Detect which cell encompasses the target text, then output its (X, Y) center coordinate. 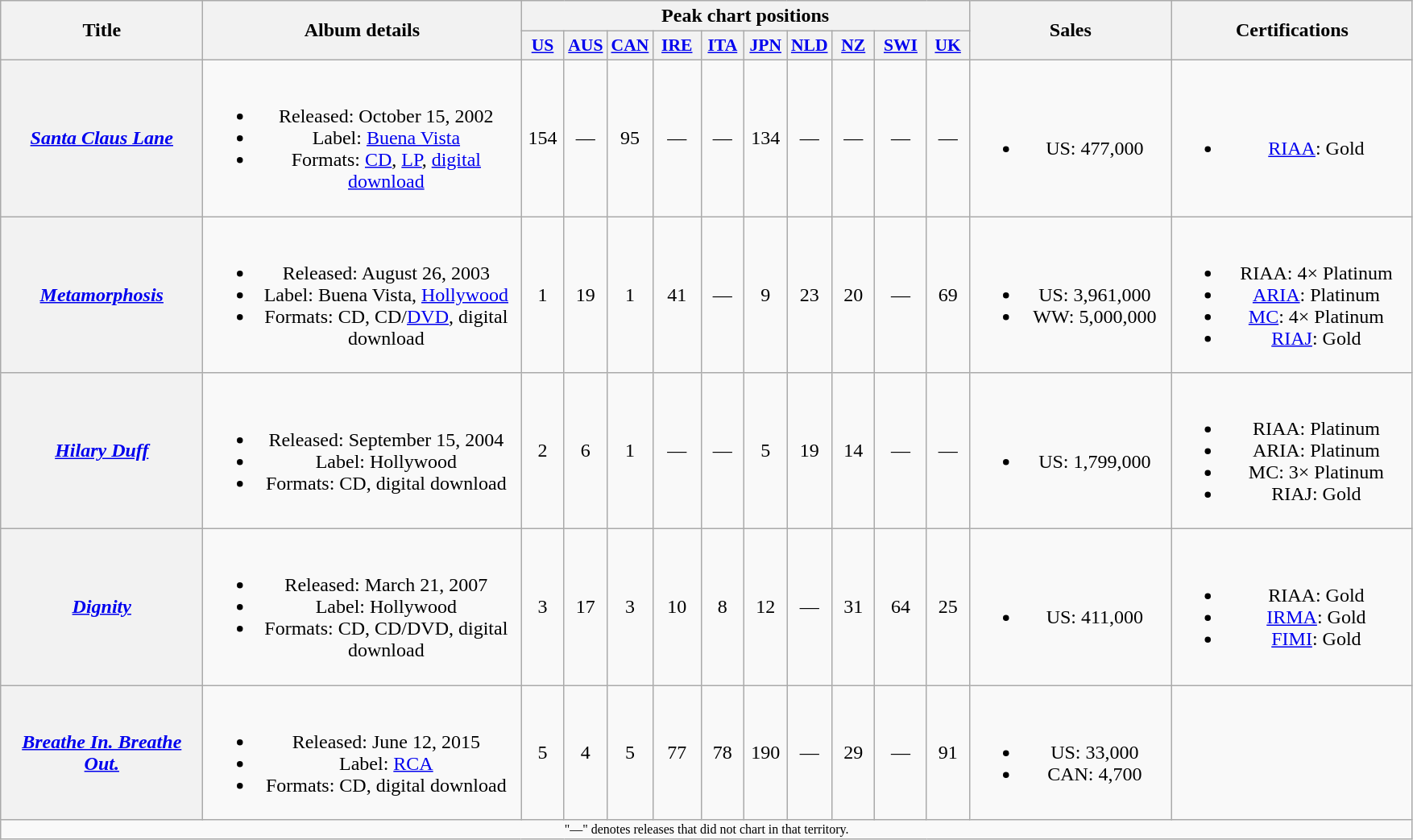
29 (854, 752)
JPN (765, 46)
Certifications (1292, 31)
6 (585, 451)
NLD (810, 46)
SWI (901, 46)
20 (854, 294)
Released: June 12, 2015Label: RCAFormats: CD, digital download (363, 752)
4 (585, 752)
Breathe In. Breathe Out. (102, 752)
RIAA: 4× PlatinumARIA: PlatinumMC: 4× PlatinumRIAJ: Gold (1292, 294)
Released: October 15, 2002Label: Buena VistaFormats: CD, LP, digital download (363, 138)
64 (901, 607)
154 (543, 138)
10 (677, 607)
23 (810, 294)
Santa Claus Lane (102, 138)
US (543, 46)
US: 3,961,000WW: 5,000,000 (1070, 294)
US: 477,000 (1070, 138)
78 (722, 752)
95 (630, 138)
17 (585, 607)
IRE (677, 46)
14 (854, 451)
"—" denotes releases that did not chart in that territory. (707, 830)
8 (722, 607)
Released: August 26, 2003Label: Buena Vista, HollywoodFormats: CD, CD/DVD, digital download (363, 294)
Released: September 15, 2004Label: HollywoodFormats: CD, digital download (363, 451)
Peak chart positions (745, 16)
RIAA: Gold (1292, 138)
12 (765, 607)
69 (947, 294)
US: 1,799,000 (1070, 451)
ITA (722, 46)
134 (765, 138)
Sales (1070, 31)
31 (854, 607)
Released: March 21, 2007Label: HollywoodFormats: CD, CD/DVD, digital download (363, 607)
NZ (854, 46)
RIAA: PlatinumARIA: PlatinumMC: 3× PlatinumRIAJ: Gold (1292, 451)
190 (765, 752)
AUS (585, 46)
91 (947, 752)
Hilary Duff (102, 451)
US: 411,000 (1070, 607)
Title (102, 31)
US: 33,000CAN: 4,700 (1070, 752)
41 (677, 294)
2 (543, 451)
RIAA: GoldIRMA: GoldFIMI: Gold (1292, 607)
Dignity (102, 607)
9 (765, 294)
25 (947, 607)
77 (677, 752)
UK (947, 46)
Album details (363, 31)
CAN (630, 46)
Metamorphosis (102, 294)
